Extract the [X, Y] coordinate from the center of the cell holding the provided text.  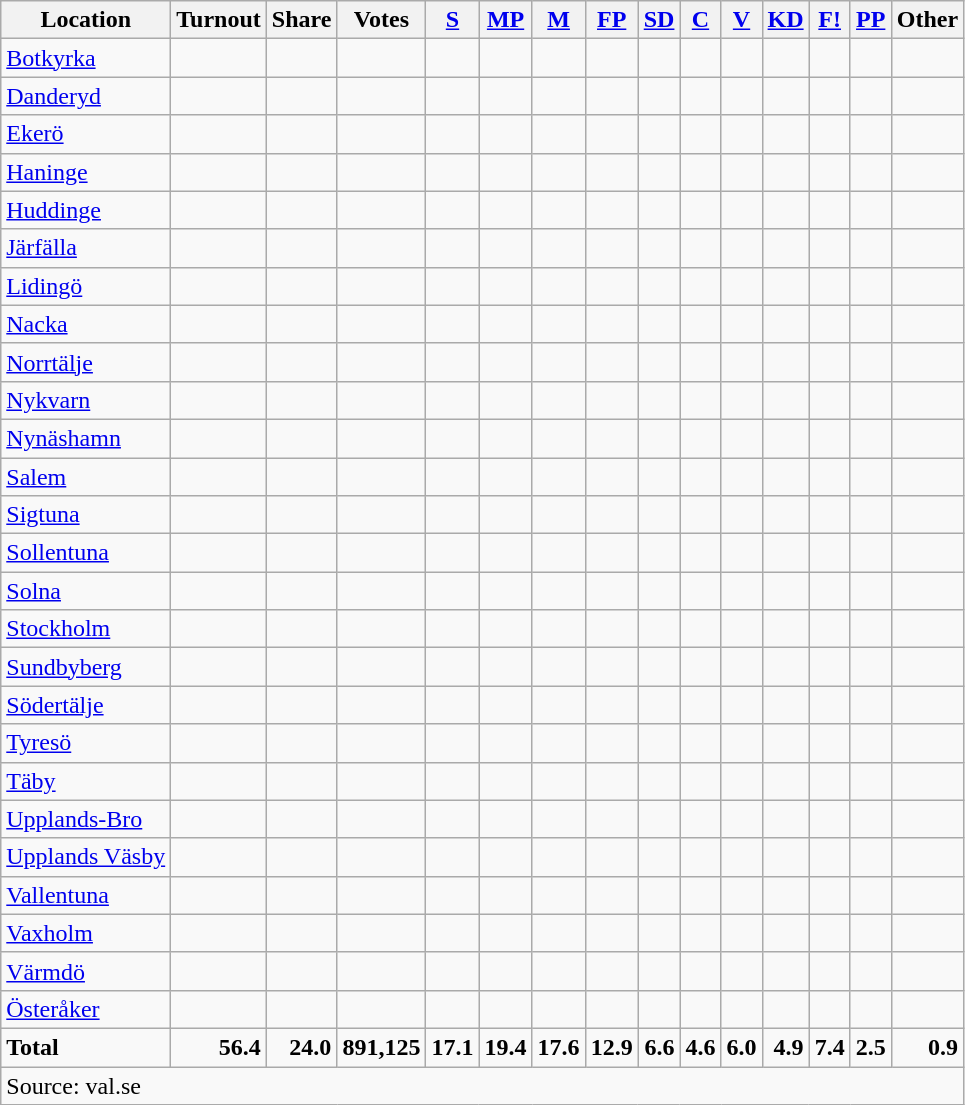
6.0 [742, 1047]
12.9 [612, 1047]
Share [302, 20]
Other [927, 20]
4.9 [786, 1047]
V [742, 20]
Sundbyberg [86, 667]
Vaxholm [86, 933]
4.6 [700, 1047]
2.5 [870, 1047]
Nacka [86, 324]
Haninge [86, 172]
Norrtälje [86, 362]
56.4 [219, 1047]
Sollentuna [86, 553]
C [700, 20]
7.4 [830, 1047]
17.6 [558, 1047]
F! [830, 20]
Täby [86, 781]
Lidingö [86, 286]
MP [506, 20]
Upplands Väsby [86, 857]
KD [786, 20]
Österåker [86, 1009]
SD [659, 20]
M [558, 20]
Stockholm [86, 629]
24.0 [302, 1047]
Botkyrka [86, 58]
19.4 [506, 1047]
PP [870, 20]
17.1 [452, 1047]
Nynäshamn [86, 438]
Huddinge [86, 210]
Location [86, 20]
0.9 [927, 1047]
Nykvarn [86, 400]
FP [612, 20]
Tyresö [86, 743]
Solna [86, 591]
Värmdö [86, 971]
Ekerö [86, 134]
Vallentuna [86, 895]
Votes [382, 20]
Source: val.se [482, 1085]
Järfälla [86, 248]
Danderyd [86, 96]
Salem [86, 477]
Upplands-Bro [86, 819]
Turnout [219, 20]
6.6 [659, 1047]
Södertälje [86, 705]
Sigtuna [86, 515]
Total [86, 1047]
891,125 [382, 1047]
S [452, 20]
